Search for the cell housing the specified text and yield its (x, y) center coordinate. 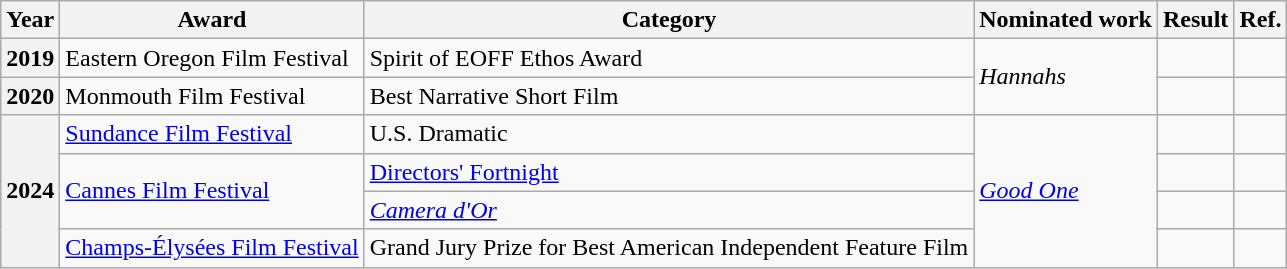
Year (30, 20)
Camera d'Or (669, 210)
Cannes Film Festival (212, 191)
Directors' Fortnight (669, 172)
2020 (30, 96)
Result (1195, 20)
Award (212, 20)
Hannahs (1066, 77)
Category (669, 20)
Good One (1066, 191)
U.S. Dramatic (669, 134)
Best Narrative Short Film (669, 96)
Nominated work (1066, 20)
Champs-Élysées Film Festival (212, 248)
Sundance Film Festival (212, 134)
Monmouth Film Festival (212, 96)
2024 (30, 191)
Eastern Oregon Film Festival (212, 58)
Grand Jury Prize for Best American Independent Feature Film (669, 248)
Ref. (1260, 20)
2019 (30, 58)
Spirit of EOFF Ethos Award (669, 58)
